Capture the cell that displays the provided text and extract its (x, y) central coordinate. 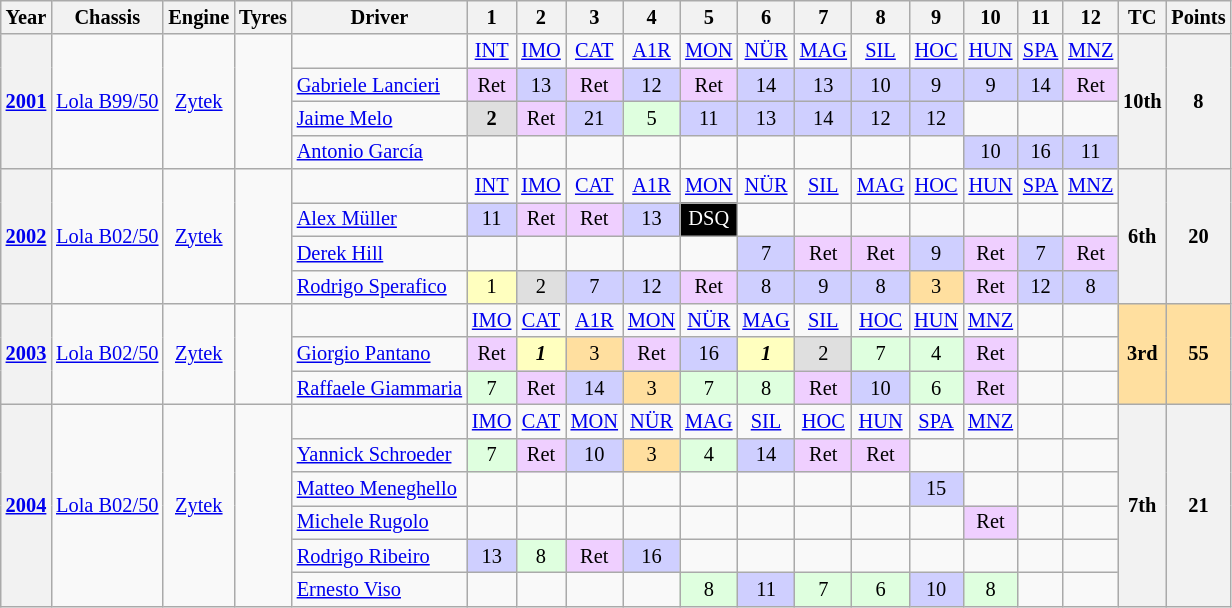
Tyres (263, 17)
7th (1142, 505)
2002 (26, 236)
Gabriele Lancieri (380, 85)
Points (1198, 17)
3rd (1142, 354)
10th (1142, 102)
Michele Rugolo (380, 522)
Antonio García (380, 152)
DSQ (708, 219)
2001 (26, 102)
Year (26, 17)
2004 (26, 505)
Rodrigo Sperafico (380, 287)
6th (1142, 236)
Jaime Melo (380, 118)
Yannick Schroeder (380, 455)
15 (936, 489)
Chassis (107, 17)
Matteo Meneghello (380, 489)
Engine (198, 17)
TC (1142, 17)
Alex Müller (380, 219)
2003 (26, 354)
Driver (380, 17)
20 (1198, 236)
Giorgio Pantano (380, 354)
Lola B99/50 (107, 102)
55 (1198, 354)
Ernesto Viso (380, 589)
Derek Hill (380, 253)
Raffaele Giammaria (380, 388)
Rodrigo Ribeiro (380, 556)
